Extract the [X, Y] coordinate from the center of the cell holding the provided text.  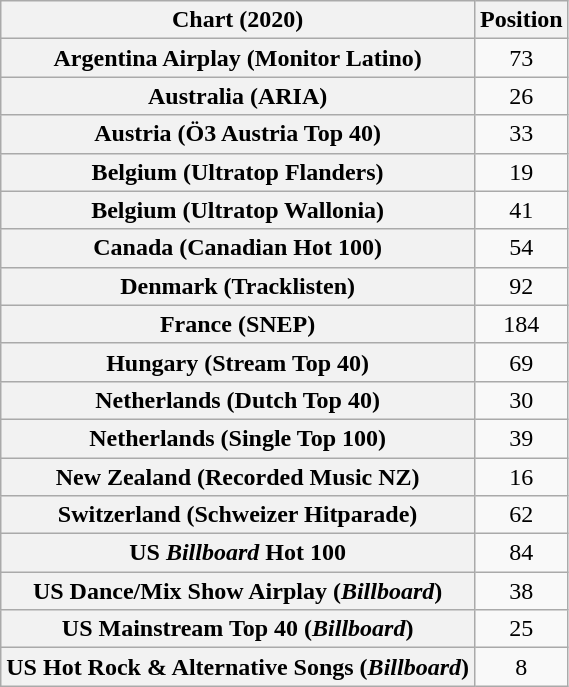
33 [521, 134]
Switzerland (Schweizer Hitparade) [238, 515]
Austria (Ö3 Austria Top 40) [238, 134]
US Mainstream Top 40 (Billboard) [238, 629]
Belgium (Ultratop Wallonia) [238, 210]
39 [521, 438]
41 [521, 210]
Chart (2020) [238, 20]
Argentina Airplay (Monitor Latino) [238, 58]
26 [521, 96]
30 [521, 400]
25 [521, 629]
84 [521, 553]
16 [521, 477]
Australia (ARIA) [238, 96]
France (SNEP) [238, 324]
184 [521, 324]
69 [521, 362]
54 [521, 248]
Denmark (Tracklisten) [238, 286]
New Zealand (Recorded Music NZ) [238, 477]
Belgium (Ultratop Flanders) [238, 172]
Position [521, 20]
92 [521, 286]
19 [521, 172]
Canada (Canadian Hot 100) [238, 248]
Hungary (Stream Top 40) [238, 362]
62 [521, 515]
US Billboard Hot 100 [238, 553]
Netherlands (Dutch Top 40) [238, 400]
38 [521, 591]
Netherlands (Single Top 100) [238, 438]
8 [521, 667]
US Hot Rock & Alternative Songs (Billboard) [238, 667]
US Dance/Mix Show Airplay (Billboard) [238, 591]
73 [521, 58]
